Scan for the cell matching the given text and deliver its [x, y] coordinate at center. 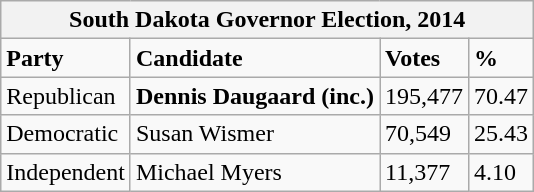
Votes [424, 58]
11,377 [424, 172]
% [502, 58]
4.10 [502, 172]
Dennis Daugaard (inc.) [254, 96]
Michael Myers [254, 172]
Independent [66, 172]
195,477 [424, 96]
Susan Wismer [254, 134]
Democratic [66, 134]
25.43 [502, 134]
Party [66, 58]
Republican [66, 96]
70.47 [502, 96]
South Dakota Governor Election, 2014 [268, 20]
70,549 [424, 134]
Candidate [254, 58]
